Detect which cell encompasses the target text, then output its (x, y) center coordinate. 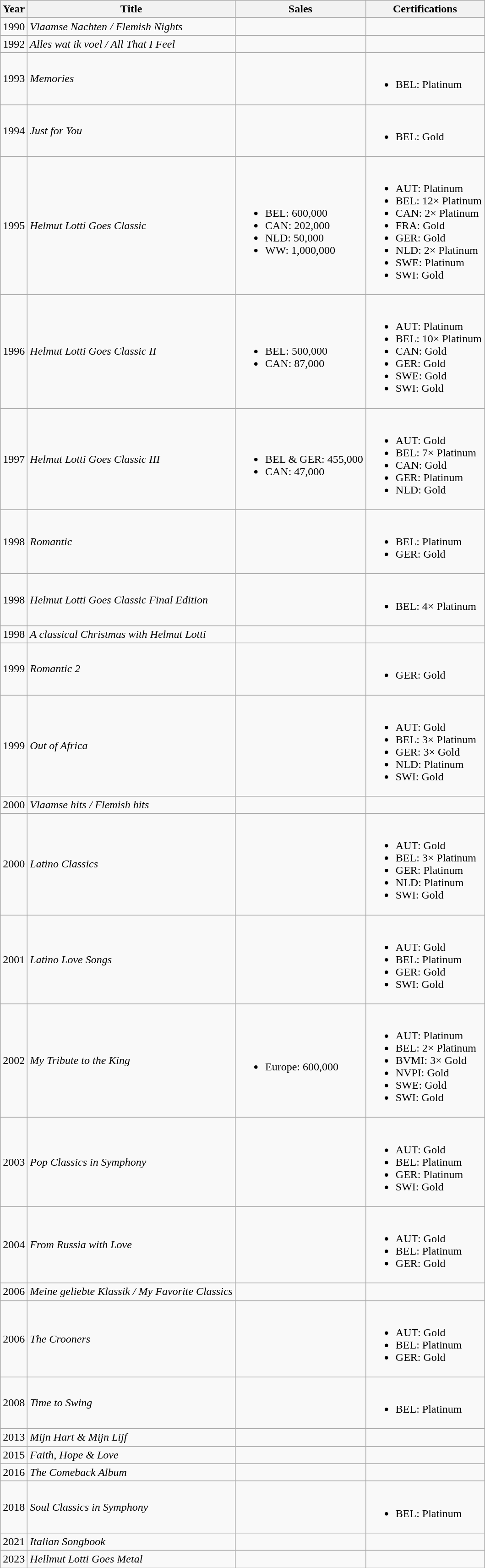
2003 (14, 1162)
2016 (14, 1472)
2008 (14, 1403)
Out of Africa (131, 745)
1996 (14, 351)
Helmut Lotti Goes Classic III (131, 459)
2013 (14, 1437)
Helmut Lotti Goes Classic (131, 225)
1995 (14, 225)
Latino Classics (131, 864)
Memories (131, 79)
Mijn Hart & Mijn Lijf (131, 1437)
2023 (14, 1559)
Vlaamse Nachten / Flemish Nights (131, 27)
Vlaamse hits / Flemish hits (131, 805)
1994 (14, 130)
2015 (14, 1455)
AUT: GoldBEL: PlatinumGER: PlatinumSWI: Gold (425, 1162)
Soul Classics in Symphony (131, 1507)
AUT: PlatinumBEL: 2× PlatinumBVMI: 3× GoldNVPI: GoldSWE: GoldSWI: Gold (425, 1061)
Title (131, 9)
GER: Gold (425, 669)
Alles wat ik voel / All That I Feel (131, 44)
Hellmut Lotti Goes Metal (131, 1559)
A classical Christmas with Helmut Lotti (131, 634)
2002 (14, 1061)
BEL: Gold (425, 130)
Pop Classics in Symphony (131, 1162)
Time to Swing (131, 1403)
BEL: PlatinumGER: Gold (425, 542)
The Crooners (131, 1339)
1992 (14, 44)
BEL: 4× Platinum (425, 599)
1990 (14, 27)
2001 (14, 959)
Faith, Hope & Love (131, 1455)
2018 (14, 1507)
Just for You (131, 130)
1997 (14, 459)
2021 (14, 1541)
AUT: GoldBEL: 7× PlatinumCAN: GoldGER: PlatinumNLD: Gold (425, 459)
From Russia with Love (131, 1245)
Helmut Lotti Goes Classic Final Edition (131, 599)
Certifications (425, 9)
BEL: 600,000CAN: 202,000NLD: 50,000WW: 1,000,000 (300, 225)
Italian Songbook (131, 1541)
Romantic (131, 542)
AUT: PlatinumBEL: 10× PlatinumCAN: GoldGER: GoldSWE: GoldSWI: Gold (425, 351)
Europe: 600,000 (300, 1061)
BEL: 500,000CAN: 87,000 (300, 351)
BEL & GER: 455,000CAN: 47,000 (300, 459)
Meine geliebte Klassik / My Favorite Classics (131, 1292)
The Comeback Album (131, 1472)
Sales (300, 9)
2004 (14, 1245)
AUT: PlatinumBEL: 12× PlatinumCAN: 2× PlatinumFRA: GoldGER: GoldNLD: 2× PlatinumSWE: PlatinumSWI: Gold (425, 225)
Latino Love Songs (131, 959)
AUT: GoldBEL: PlatinumGER: GoldSWI: Gold (425, 959)
Helmut Lotti Goes Classic II (131, 351)
Romantic 2 (131, 669)
Year (14, 9)
1993 (14, 79)
AUT: GoldBEL: 3× PlatinumGER: PlatinumNLD: PlatinumSWI: Gold (425, 864)
AUT: GoldBEL: 3× PlatinumGER: 3× GoldNLD: PlatinumSWI: Gold (425, 745)
My Tribute to the King (131, 1061)
